For the text-containing cell, return its midpoint in (X, Y) coordinate format. 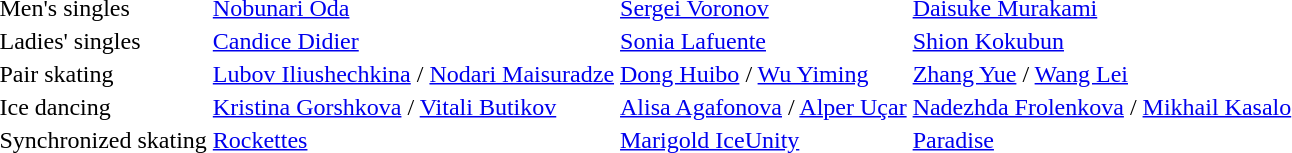
Sonia Lafuente (764, 41)
Lubov Iliushechkina / Nodari Maisuradze (413, 74)
Dong Huibo / Wu Yiming (764, 74)
Kristina Gorshkova / Vitali Butikov (413, 107)
Candice Didier (413, 41)
Alisa Agafonova / Alper Uçar (764, 107)
